Determine the [x, y] coordinate at the center of the cell enclosing the given text.  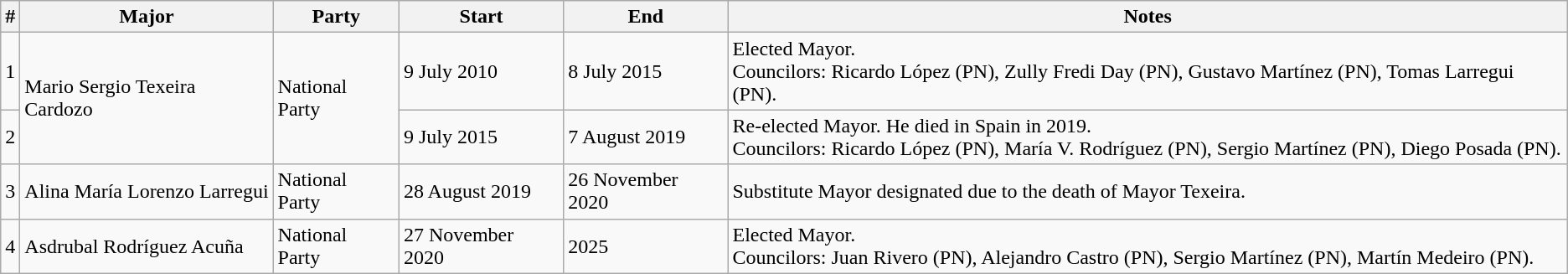
Start [481, 17]
9 July 2015 [481, 137]
Notes [1148, 17]
4 [10, 246]
1 [10, 71]
End [646, 17]
Mario Sergio Texeira Cardozo [147, 99]
Asdrubal Rodríguez Acuña [147, 246]
Alina María Lorenzo Larregui [147, 191]
26 November 2020 [646, 191]
3 [10, 191]
28 August 2019 [481, 191]
Elected Mayor.Councilors: Juan Rivero (PN), Alejandro Castro (PN), Sergio Martínez (PN), Martín Medeiro (PN). [1148, 246]
9 July 2010 [481, 71]
2025 [646, 246]
Party [336, 17]
Elected Mayor.Councilors: Ricardo López (PN), Zully Fredi Day (PN), Gustavo Martínez (PN), Tomas Larregui (PN). [1148, 71]
Major [147, 17]
8 July 2015 [646, 71]
Re-elected Mayor. He died in Spain in 2019.Councilors: Ricardo López (PN), María V. Rodríguez (PN), Sergio Martínez (PN), Diego Posada (PN). [1148, 137]
2 [10, 137]
27 November 2020 [481, 246]
7 August 2019 [646, 137]
Substitute Mayor designated due to the death of Mayor Texeira. [1148, 191]
# [10, 17]
